Search for the cell housing the specified text and yield its (X, Y) center coordinate. 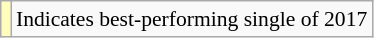
Indicates best-performing single of 2017 (192, 19)
